Locate the cell with the specified text and output its [X, Y] center coordinate. 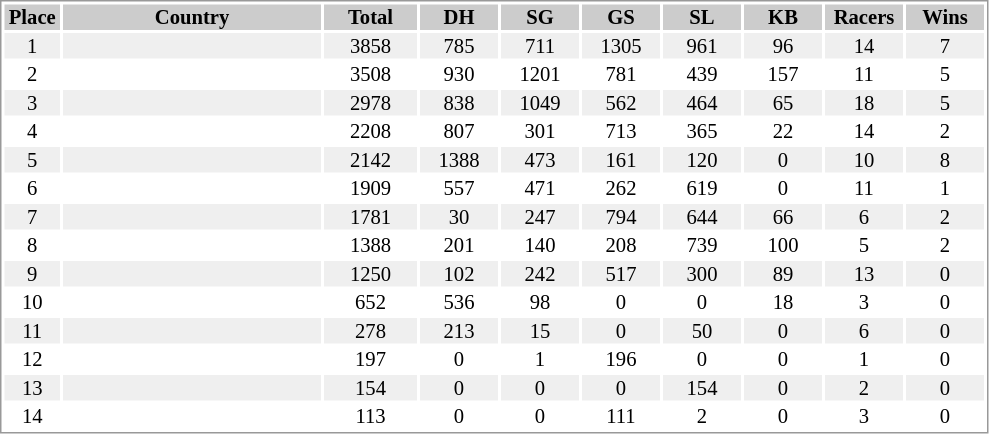
781 [621, 75]
517 [621, 274]
65 [783, 103]
652 [370, 303]
SL [702, 17]
471 [540, 189]
98 [540, 303]
473 [540, 160]
557 [459, 189]
278 [370, 331]
Country [192, 17]
96 [783, 46]
1305 [621, 46]
100 [783, 245]
Racers [864, 17]
562 [621, 103]
120 [702, 160]
785 [459, 46]
Wins [945, 17]
Place [32, 17]
1781 [370, 217]
242 [540, 274]
1049 [540, 103]
247 [540, 217]
SG [540, 17]
2208 [370, 131]
2142 [370, 160]
619 [702, 189]
838 [459, 103]
9 [32, 274]
196 [621, 359]
739 [702, 245]
644 [702, 217]
161 [621, 160]
2978 [370, 103]
961 [702, 46]
711 [540, 46]
365 [702, 131]
3508 [370, 75]
208 [621, 245]
713 [621, 131]
213 [459, 331]
301 [540, 131]
12 [32, 359]
89 [783, 274]
111 [621, 417]
113 [370, 417]
50 [702, 331]
15 [540, 331]
794 [621, 217]
KB [783, 17]
22 [783, 131]
930 [459, 75]
439 [702, 75]
300 [702, 274]
197 [370, 359]
1909 [370, 189]
DH [459, 17]
201 [459, 245]
30 [459, 217]
262 [621, 189]
4 [32, 131]
157 [783, 75]
1250 [370, 274]
Total [370, 17]
536 [459, 303]
1201 [540, 75]
140 [540, 245]
3858 [370, 46]
807 [459, 131]
GS [621, 17]
66 [783, 217]
464 [702, 103]
102 [459, 274]
